From the cell containing the given text, extract its center point as [X, Y] coordinate. 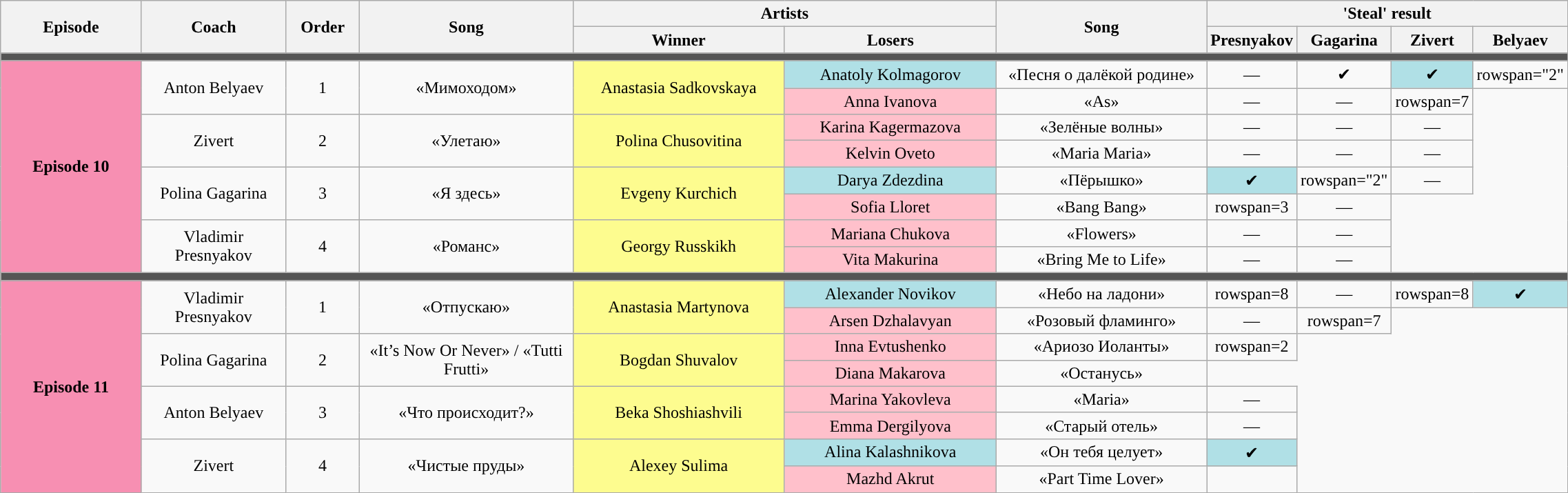
Anna Ivanova [890, 101]
«Я здесь» [467, 194]
«Песня о далёкой родине» [1101, 74]
Karina Kagermazova [890, 128]
Emma Dergilyova [890, 425]
«Розовый фламинго» [1101, 321]
«Maria Maria» [1101, 154]
«Part Time Lover» [1101, 479]
«Чистые пруды» [467, 465]
Presnyakov [1252, 40]
Kelvin Oveto [890, 154]
Vita Makurina [890, 259]
Mariana Chukova [890, 233]
Polina Chusovitina [678, 141]
Anastasia Martynova [678, 307]
Losers [890, 40]
«As» [1101, 101]
«Bang Bang» [1101, 207]
rowspan=2 [1252, 347]
«It’s Now Or Never» / «Tutti Frutti» [467, 360]
Artists [784, 14]
«Небо на ладони» [1101, 294]
«Улетаю» [467, 141]
Sofia Lloret [890, 207]
Gagarina [1344, 40]
Inna Evtushenko [890, 347]
«Flowers» [1101, 233]
«Останусь» [1101, 373]
Episode [71, 27]
Alina Kalashnikova [890, 452]
Coach [214, 27]
Beka Shoshiashvili [678, 412]
Darya Zdezdina [890, 181]
Alexey Sulima [678, 465]
«Зелёные волны» [1101, 128]
Marina Yakovleva [890, 399]
Arsen Dzhalavyan [890, 321]
Winner [678, 40]
«Отпускаю» [467, 307]
«Старый отель» [1101, 425]
«Он тебя целует» [1101, 452]
«Романс» [467, 246]
Belyaev [1520, 40]
Alexander Novikov [890, 294]
rowspan=3 [1252, 207]
«Maria» [1101, 399]
Diana Makarova [890, 373]
Anastasia Sadkovskaya [678, 88]
Bogdan Shuvalov [678, 360]
Anatoly Kolmagorov [890, 74]
Georgy Russkikh [678, 246]
«Ариозо Иоланты» [1101, 347]
«Что происходит?» [467, 412]
«Bring Me to Life» [1101, 259]
«Мимоходом» [467, 88]
«Пёрышко» [1101, 181]
Episode 11 [71, 386]
Mazhd Akrut [890, 479]
Episode 10 [71, 167]
'Steal' result [1387, 14]
Order [323, 27]
Evgeny Kurchich [678, 194]
